Pinpoint the cell where the given text exists, returning its [X, Y] midpoint coordinate. 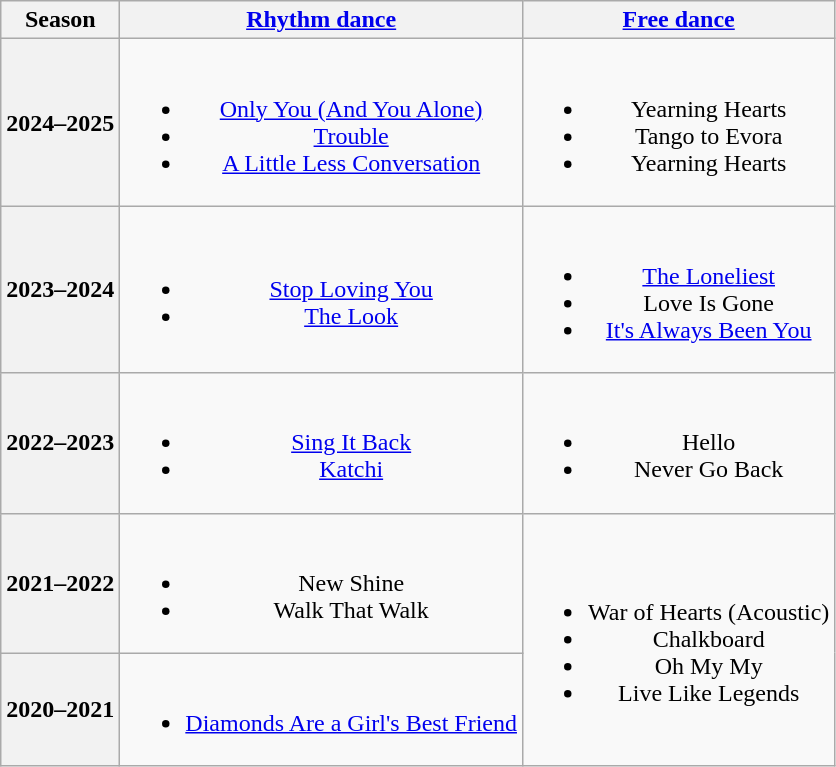
Free dance [678, 20]
The Loneliest Love Is Gone It's Always Been You [678, 290]
Stop Loving You The Look [322, 290]
Diamonds Are a Girl's Best Friend [322, 710]
Yearning Hearts Tango to Evora Yearning Hearts [678, 122]
2021–2022 [60, 583]
2022–2023 [60, 443]
HelloNever Go Back [678, 443]
New Shine Walk That Walk [322, 583]
Season [60, 20]
2020–2021 [60, 710]
Only You (And You Alone) TroubleA Little Less Conversation [322, 122]
2023–2024 [60, 290]
2024–2025 [60, 122]
Sing It Back Katchi [322, 443]
War of Hearts (Acoustic) Chalkboard Oh My MyLive Like Legends [678, 640]
Rhythm dance [322, 20]
